Locate the cell with the specified text and output its [X, Y] center coordinate. 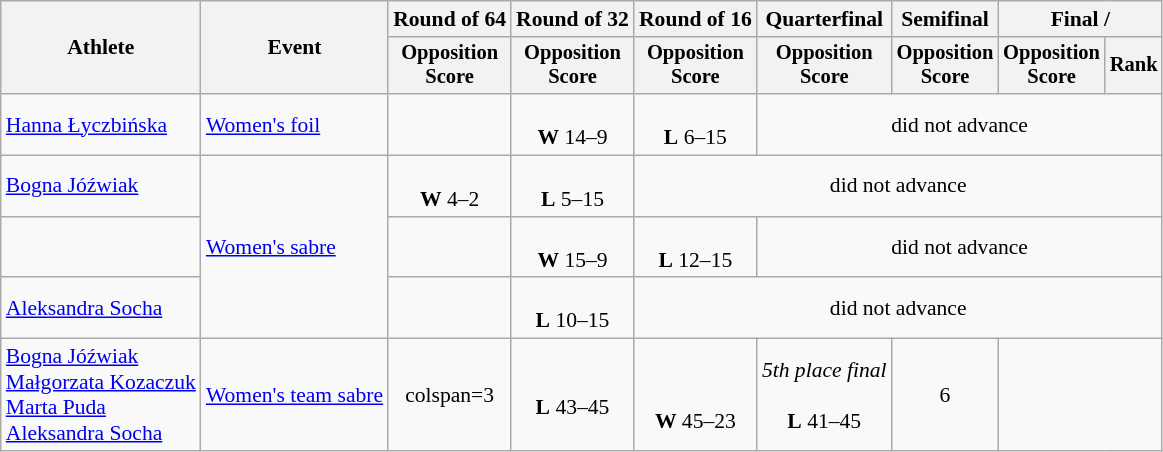
W 14–9 [572, 124]
Round of 16 [696, 19]
L 12–15 [696, 248]
Hanna Łyczbińska [101, 124]
W 4–2 [450, 186]
Athlete [101, 48]
Rank [1134, 66]
Aleksandra Socha [101, 308]
Round of 32 [572, 19]
Women's sabre [294, 248]
L 5–15 [572, 186]
Bogna Jóźwiak [101, 186]
Women's foil [294, 124]
Event [294, 48]
W 45–23 [696, 395]
L 6–15 [696, 124]
Final / [1080, 19]
6 [946, 395]
L 43–45 [572, 395]
colspan=3 [450, 395]
Round of 64 [450, 19]
Quarterfinal [824, 19]
L 10–15 [572, 308]
Semifinal [946, 19]
5th place finalL 41–45 [824, 395]
Bogna JóźwiakMałgorzata KozaczukMarta PudaAleksandra Socha [101, 395]
Women's team sabre [294, 395]
W 15–9 [572, 248]
